Return [X, Y] of the center of cell containing provided text 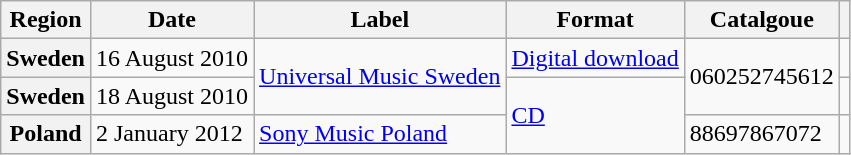
Catalgoue [762, 20]
CD [595, 115]
Region [46, 20]
Label [380, 20]
88697867072 [762, 134]
16 August 2010 [172, 58]
Digital download [595, 58]
Date [172, 20]
Sony Music Poland [380, 134]
2 January 2012 [172, 134]
Poland [46, 134]
18 August 2010 [172, 96]
Format [595, 20]
060252745612 [762, 77]
Universal Music Sweden [380, 77]
